Pinpoint the cell where the given text exists, returning its (X, Y) midpoint coordinate. 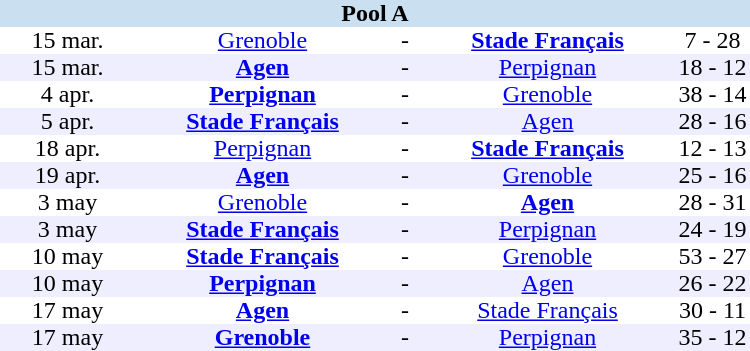
38 - 14 (712, 94)
53 - 27 (712, 256)
12 - 13 (712, 148)
Pool A (375, 14)
25 - 16 (712, 176)
19 apr. (68, 176)
35 - 12 (712, 338)
5 apr. (68, 122)
18 - 12 (712, 68)
28 - 31 (712, 202)
24 - 19 (712, 230)
7 - 28 (712, 40)
30 - 11 (712, 310)
28 - 16 (712, 122)
26 - 22 (712, 284)
4 apr. (68, 94)
18 apr. (68, 148)
